Identify which cell holds the provided text, then report its [X, Y] central coordinate. 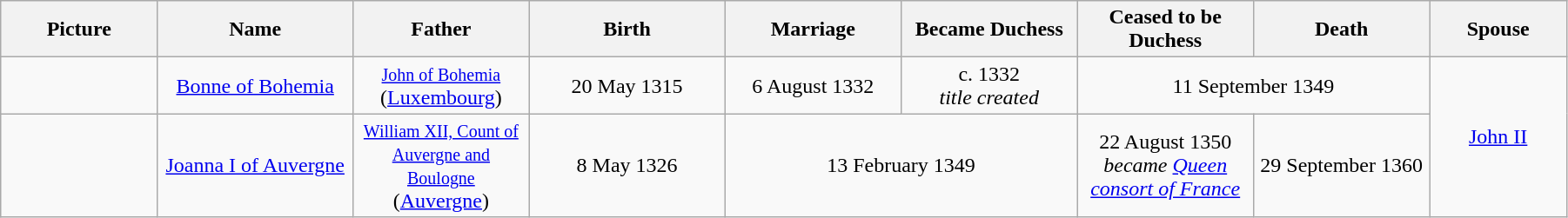
29 September 1360 [1341, 165]
22 August 1350became Queen consort of France [1165, 165]
Ceased to be Duchess [1165, 30]
Joanna I of Auvergne [256, 165]
Birth [627, 30]
c. 1332title created [989, 85]
Spouse [1498, 30]
13 February 1349 [901, 165]
John of Bohemia (Luxembourg) [441, 85]
6 August 1332 [813, 85]
Name [256, 30]
8 May 1326 [627, 165]
Became Duchess [989, 30]
Death [1341, 30]
Marriage [813, 30]
John II [1498, 137]
William XII, Count of Auvergne and Boulogne (Auvergne) [441, 165]
Bonne of Bohemia [256, 85]
11 September 1349 [1253, 85]
Father [441, 30]
Picture [79, 30]
20 May 1315 [627, 85]
